Capture the cell that displays the provided text and extract its [x, y] central coordinate. 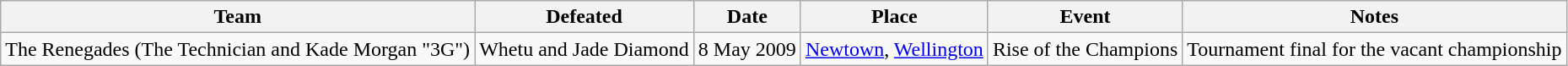
Newtown, Wellington [894, 49]
Whetu and Jade Diamond [585, 49]
Notes [1375, 17]
Date [747, 17]
Defeated [585, 17]
Tournament final for the vacant championship [1375, 49]
Team [238, 17]
The Renegades (The Technician and Kade Morgan "3G") [238, 49]
Place [894, 17]
8 May 2009 [747, 49]
Event [1085, 17]
Rise of the Champions [1085, 49]
